Locate the cell with the specified text and output its [x, y] center coordinate. 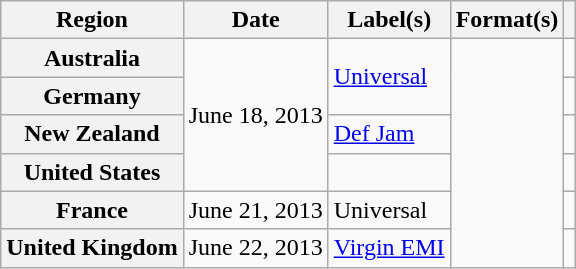
Def Jam [389, 134]
Germany [92, 96]
United Kingdom [92, 248]
June 18, 2013 [256, 115]
Format(s) [507, 20]
United States [92, 172]
June 22, 2013 [256, 248]
New Zealand [92, 134]
Region [92, 20]
Label(s) [389, 20]
Virgin EMI [389, 248]
Date [256, 20]
France [92, 210]
Australia [92, 58]
June 21, 2013 [256, 210]
